Search for the cell housing the specified text and yield its [x, y] center coordinate. 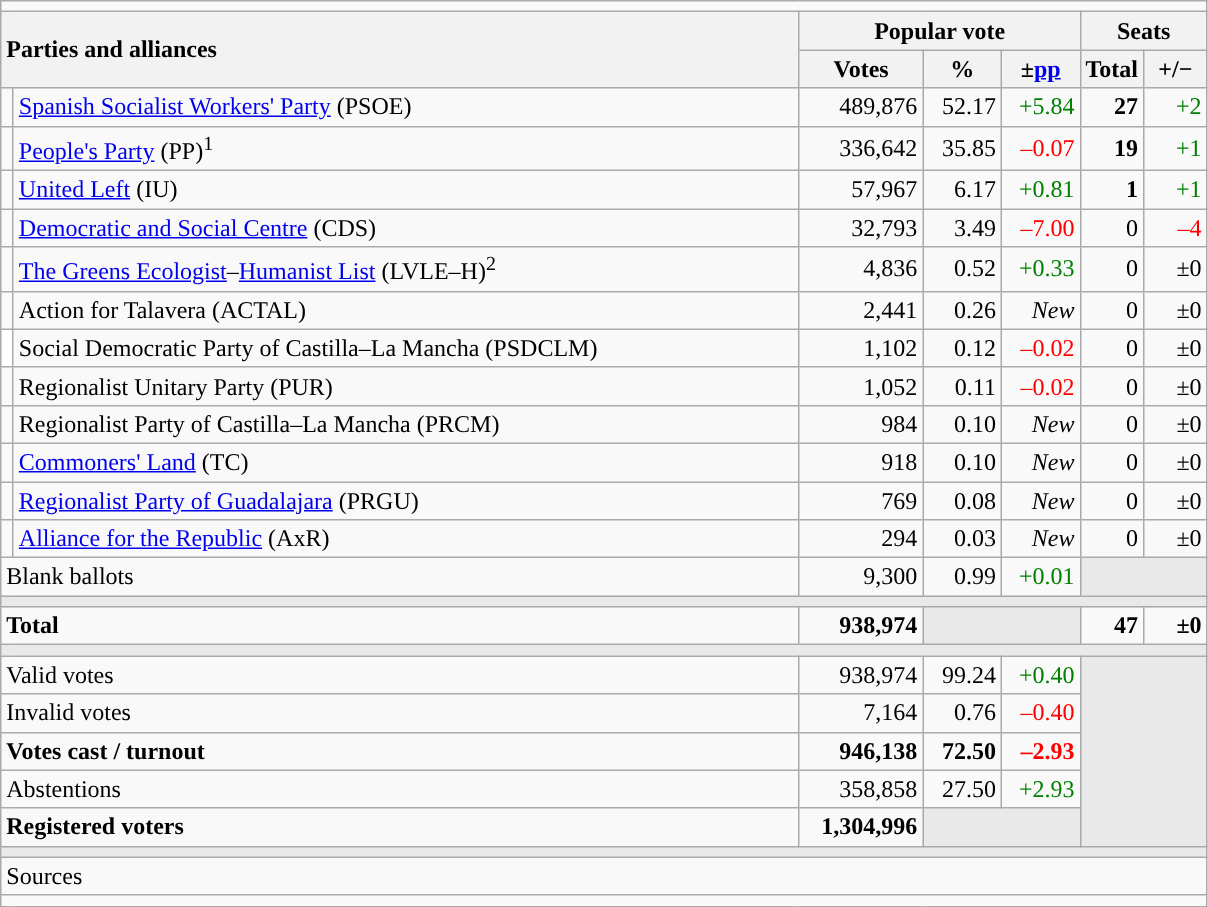
27 [1112, 107]
7,164 [861, 713]
0.76 [962, 713]
35.85 [962, 148]
1,304,996 [861, 827]
Commoners' Land (TC) [406, 462]
918 [861, 462]
–4 [1176, 228]
Blank ballots [400, 577]
–7.00 [1040, 228]
1,102 [861, 348]
19 [1112, 148]
Sources [604, 876]
769 [861, 501]
Registered voters [400, 827]
+0.33 [1040, 270]
Votes cast / turnout [400, 751]
+5.84 [1040, 107]
336,642 [861, 148]
0.26 [962, 310]
–0.40 [1040, 713]
0.08 [962, 501]
0.52 [962, 270]
Votes [861, 69]
2,441 [861, 310]
Seats [1144, 31]
9,300 [861, 577]
Invalid votes [400, 713]
Valid votes [400, 675]
32,793 [861, 228]
–0.07 [1040, 148]
99.24 [962, 675]
Regionalist Unitary Party (PUR) [406, 386]
984 [861, 424]
946,138 [861, 751]
358,858 [861, 789]
6.17 [962, 190]
57,967 [861, 190]
Regionalist Party of Castilla–La Mancha (PRCM) [406, 424]
+2 [1176, 107]
47 [1112, 626]
+/− [1176, 69]
1,052 [861, 386]
1 [1112, 190]
Social Democratic Party of Castilla–La Mancha (PSDCLM) [406, 348]
0.11 [962, 386]
% [962, 69]
52.17 [962, 107]
–2.93 [1040, 751]
Alliance for the Republic (AxR) [406, 539]
Regionalist Party of Guadalajara (PRGU) [406, 501]
±pp [1040, 69]
+2.93 [1040, 789]
4,836 [861, 270]
489,876 [861, 107]
72.50 [962, 751]
United Left (IU) [406, 190]
Parties and alliances [400, 50]
+0.40 [1040, 675]
People's Party (PP)1 [406, 148]
+0.81 [1040, 190]
0.99 [962, 577]
The Greens Ecologist–Humanist List (LVLE–H)2 [406, 270]
Spanish Socialist Workers' Party (PSOE) [406, 107]
Action for Talavera (ACTAL) [406, 310]
0.12 [962, 348]
0.03 [962, 539]
Abstentions [400, 789]
3.49 [962, 228]
+0.01 [1040, 577]
Democratic and Social Centre (CDS) [406, 228]
27.50 [962, 789]
294 [861, 539]
Popular vote [940, 31]
